Search for the cell housing the specified text and yield its [x, y] center coordinate. 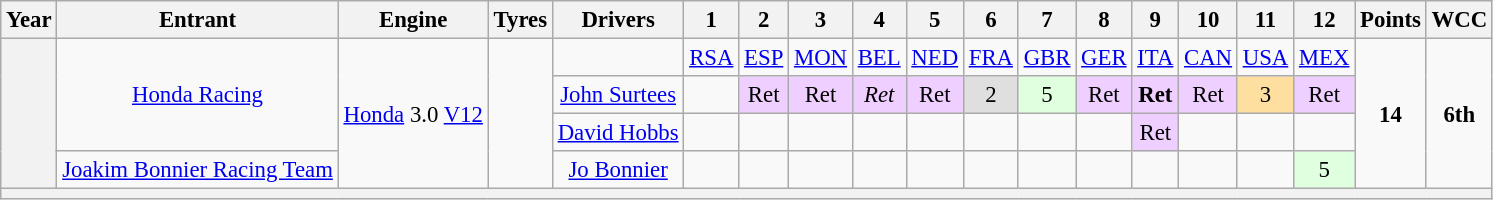
7 [1046, 20]
NED [934, 58]
Entrant [198, 20]
Engine [413, 20]
MEX [1324, 58]
11 [1265, 20]
WCC [1459, 20]
ITA [1156, 58]
ESP [764, 58]
Honda Racing [198, 96]
Honda 3.0 V12 [413, 114]
MON [821, 58]
12 [1324, 20]
David Hobbs [618, 133]
1 [712, 20]
Points [1390, 20]
Tyres [520, 20]
FRA [990, 58]
8 [1104, 20]
USA [1265, 58]
Drivers [618, 20]
Joakim Bonnier Racing Team [198, 170]
RSA [712, 58]
GER [1104, 58]
14 [1390, 114]
CAN [1208, 58]
10 [1208, 20]
6th [1459, 114]
Year [29, 20]
4 [879, 20]
9 [1156, 20]
6 [990, 20]
GBR [1046, 58]
Jo Bonnier [618, 170]
BEL [879, 58]
John Surtees [618, 95]
